Return (X, Y) of the center of cell containing provided text 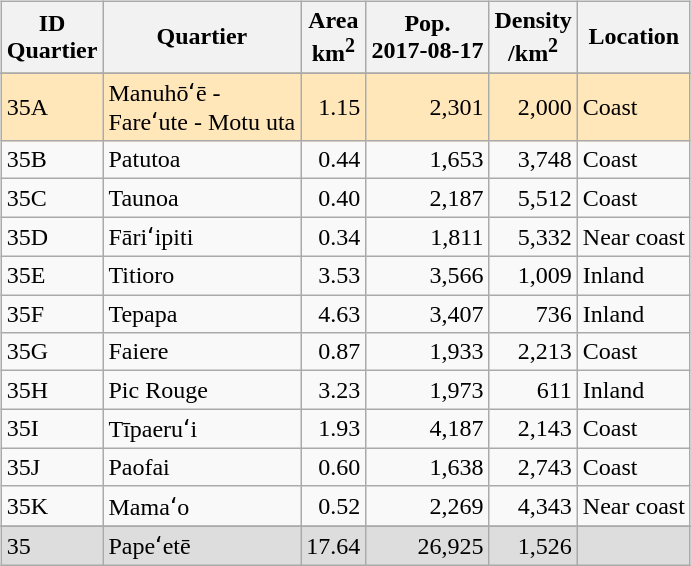
4,343 (533, 506)
1,526 (533, 546)
1,973 (428, 390)
3,748 (533, 160)
35K (52, 506)
Areakm2 (334, 37)
1,811 (428, 237)
3,407 (428, 314)
Taunoa (202, 198)
1,653 (428, 160)
Tepapa (202, 314)
35H (52, 390)
5,512 (533, 198)
17.64 (334, 546)
Manuhōʻē -Fareʻute - Motu uta (202, 107)
35G (52, 352)
35C (52, 198)
Quartier (202, 37)
35I (52, 429)
1,638 (428, 467)
5,332 (533, 237)
3.23 (334, 390)
0.40 (334, 198)
Pop.2017-08-17 (428, 37)
4,187 (428, 429)
1.93 (334, 429)
1,009 (533, 276)
2,743 (533, 467)
0.34 (334, 237)
0.87 (334, 352)
Titioro (202, 276)
Fāriʻipiti (202, 237)
2,143 (533, 429)
736 (533, 314)
35B (52, 160)
Mamaʻo (202, 506)
1.15 (334, 107)
Faiere (202, 352)
0.44 (334, 160)
1,933 (428, 352)
2,187 (428, 198)
3,566 (428, 276)
Density/km2 (533, 37)
35E (52, 276)
Patutoa (202, 160)
2,213 (533, 352)
Location (634, 37)
3.53 (334, 276)
Paofai (202, 467)
0.52 (334, 506)
Papeʻetē (202, 546)
IDQuartier (52, 37)
35A (52, 107)
2,000 (533, 107)
Pic Rouge (202, 390)
2,269 (428, 506)
Tīpaeruʻi (202, 429)
35J (52, 467)
26,925 (428, 546)
35D (52, 237)
35F (52, 314)
4.63 (334, 314)
35 (52, 546)
611 (533, 390)
2,301 (428, 107)
0.60 (334, 467)
